Identify which cell holds the provided text, then report its (X, Y) central coordinate. 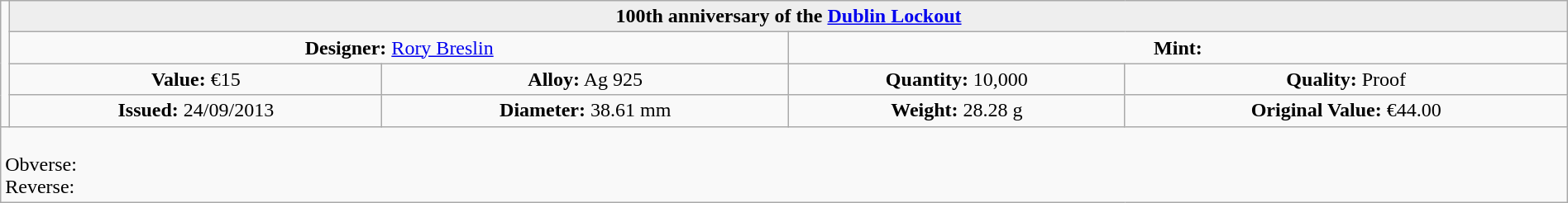
Diameter: 38.61 mm (586, 111)
Obverse:Reverse: (784, 164)
Original Value: €44.00 (1346, 111)
Alloy: Ag 925 (586, 79)
Quantity: 10,000 (958, 79)
Issued: 24/09/2013 (196, 111)
Quality: Proof (1346, 79)
Weight: 28.28 g (958, 111)
Designer: Rory Breslin (399, 48)
100th anniversary of the Dublin Lockout (789, 17)
Value: €15 (196, 79)
Mint: (1178, 48)
